Extract the (x, y) coordinate from the center of the cell holding the provided text.  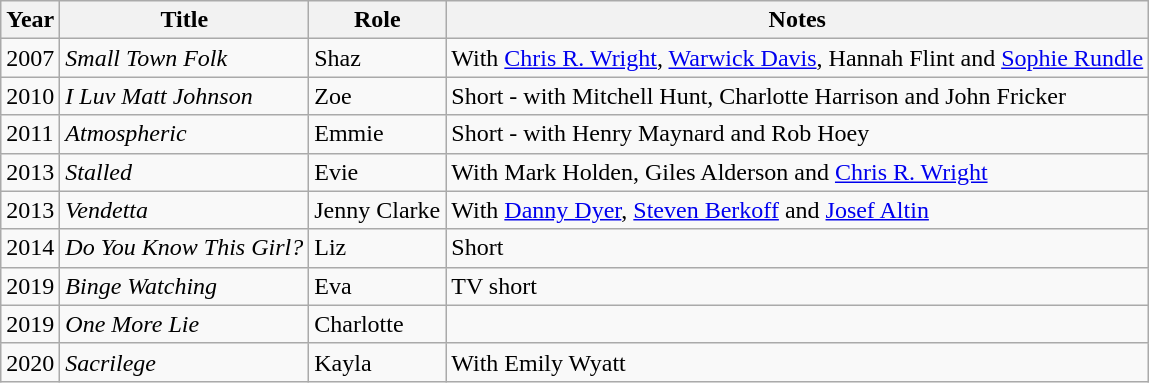
Short (798, 248)
2011 (30, 134)
With Emily Wyatt (798, 362)
Small Town Folk (184, 58)
2014 (30, 248)
With Mark Holden, Giles Alderson and Chris R. Wright (798, 172)
Shaz (378, 58)
Kayla (378, 362)
Evie (378, 172)
2010 (30, 96)
Stalled (184, 172)
Vendetta (184, 210)
Jenny Clarke (378, 210)
Short - with Henry Maynard and Rob Hoey (798, 134)
Zoe (378, 96)
Role (378, 20)
One More Lie (184, 324)
I Luv Matt Johnson (184, 96)
Binge Watching (184, 286)
Year (30, 20)
With Chris R. Wright, Warwick Davis, Hannah Flint and Sophie Rundle (798, 58)
Notes (798, 20)
Eva (378, 286)
2020 (30, 362)
Short - with Mitchell Hunt, Charlotte Harrison and John Fricker (798, 96)
Charlotte (378, 324)
2007 (30, 58)
Do You Know This Girl? (184, 248)
Liz (378, 248)
Atmospheric (184, 134)
Title (184, 20)
With Danny Dyer, Steven Berkoff and Josef Altin (798, 210)
Sacrilege (184, 362)
Emmie (378, 134)
TV short (798, 286)
